Locate the cell with the specified text and output its (X, Y) center coordinate. 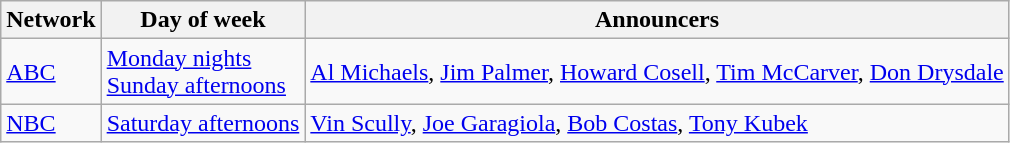
Announcers (657, 20)
Network (51, 20)
Al Michaels, Jim Palmer, Howard Cosell, Tim McCarver, Don Drysdale (657, 72)
ABC (51, 72)
Monday nightsSunday afternoons (203, 72)
Saturday afternoons (203, 123)
NBC (51, 123)
Vin Scully, Joe Garagiola, Bob Costas, Tony Kubek (657, 123)
Day of week (203, 20)
